Determine the (X, Y) coordinate at the center of the cell enclosing the given text.  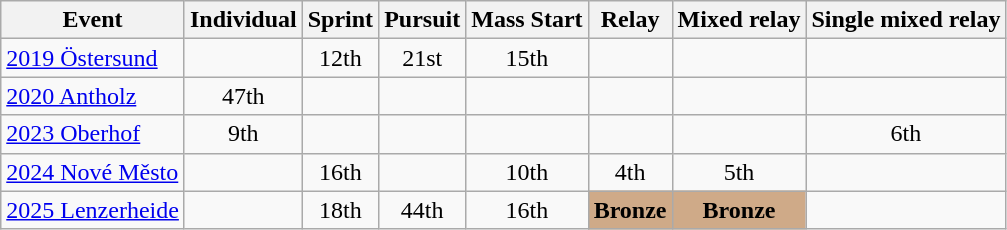
Mass Start (527, 20)
6th (906, 134)
4th (630, 172)
Sprint (340, 20)
Individual (243, 20)
Single mixed relay (906, 20)
47th (243, 96)
2024 Nové Město (93, 172)
2023 Oberhof (93, 134)
44th (422, 210)
15th (527, 58)
Mixed relay (739, 20)
12th (340, 58)
18th (340, 210)
2019 Östersund (93, 58)
21st (422, 58)
Relay (630, 20)
2020 Antholz (93, 96)
10th (527, 172)
9th (243, 134)
2025 Lenzerheide (93, 210)
5th (739, 172)
Pursuit (422, 20)
Event (93, 20)
